Return the [X, Y] coordinate for the center point of the cell that contains the specified text.  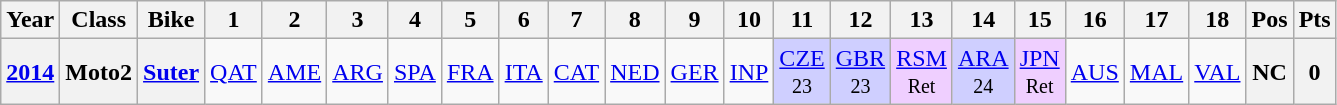
9 [694, 20]
17 [1156, 20]
12 [860, 20]
ARA24 [983, 72]
SPA [414, 72]
4 [414, 20]
1 [234, 20]
AUS [1094, 72]
ARG [358, 72]
Suter [172, 72]
INP [749, 72]
NED [635, 72]
7 [576, 20]
6 [524, 20]
15 [1040, 20]
VAL [1218, 72]
0 [1314, 72]
NC [1270, 72]
CAT [576, 72]
5 [470, 20]
ITA [524, 72]
Moto2 [99, 72]
11 [802, 20]
13 [922, 20]
Class [99, 20]
3 [358, 20]
JPNRet [1040, 72]
Bike [172, 20]
16 [1094, 20]
AME [294, 72]
2 [294, 20]
RSMRet [922, 72]
Pts [1314, 20]
8 [635, 20]
MAL [1156, 72]
Pos [1270, 20]
GBR23 [860, 72]
QAT [234, 72]
18 [1218, 20]
Year [30, 20]
14 [983, 20]
CZE23 [802, 72]
GER [694, 72]
10 [749, 20]
2014 [30, 72]
FRA [470, 72]
